Identify which cell holds the provided text, then report its [x, y] central coordinate. 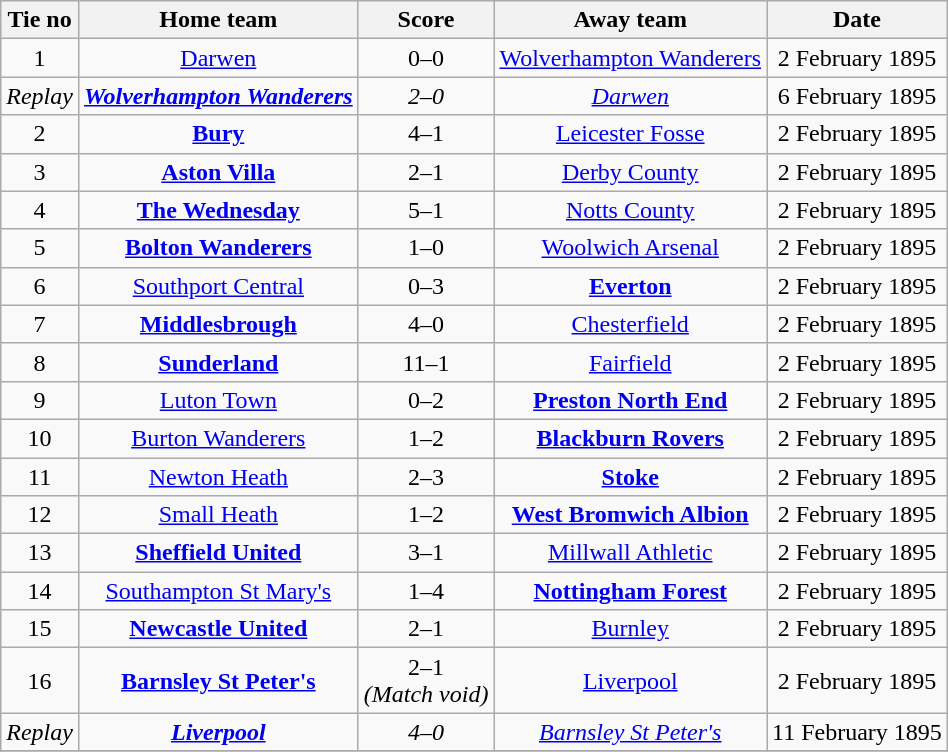
0–0 [426, 58]
Away team [630, 20]
9 [40, 400]
Sheffield United [218, 553]
12 [40, 515]
Southampton St Mary's [218, 591]
2–1 (Match void) [426, 680]
2–3 [426, 477]
Nottingham Forest [630, 591]
6 [40, 286]
8 [40, 362]
Stoke [630, 477]
14 [40, 591]
5 [40, 248]
4 [40, 210]
16 [40, 680]
Bolton Wanderers [218, 248]
6 February 1895 [858, 96]
1–0 [426, 248]
Newton Heath [218, 477]
Chesterfield [630, 324]
Luton Town [218, 400]
Woolwich Arsenal [630, 248]
1–4 [426, 591]
Blackburn Rovers [630, 438]
5–1 [426, 210]
Small Heath [218, 515]
15 [40, 629]
1 [40, 58]
11 February 1895 [858, 732]
Home team [218, 20]
Burton Wanderers [218, 438]
The Wednesday [218, 210]
Burnley [630, 629]
2–0 [426, 96]
Preston North End [630, 400]
4–1 [426, 134]
7 [40, 324]
Tie no [40, 20]
Date [858, 20]
Fairfield [630, 362]
Bury [218, 134]
Sunderland [218, 362]
3–1 [426, 553]
13 [40, 553]
Aston Villa [218, 172]
Derby County [630, 172]
11–1 [426, 362]
0–2 [426, 400]
0–3 [426, 286]
10 [40, 438]
Newcastle United [218, 629]
Millwall Athletic [630, 553]
West Bromwich Albion [630, 515]
11 [40, 477]
Leicester Fosse [630, 134]
2 [40, 134]
Score [426, 20]
Southport Central [218, 286]
3 [40, 172]
Notts County [630, 210]
Everton [630, 286]
Middlesbrough [218, 324]
